Provide the (X, Y) coordinate of the cell's center where the given text is located.  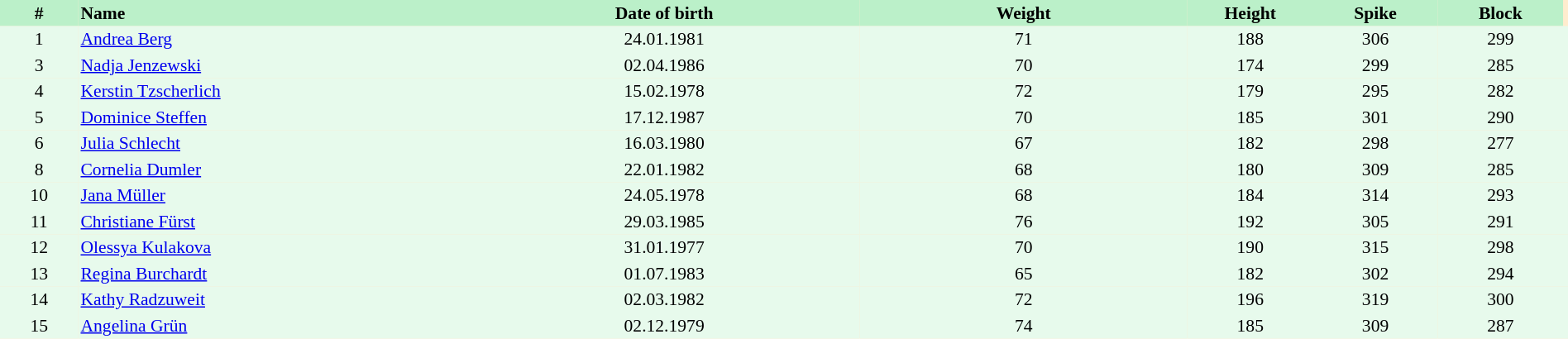
5 (39, 117)
65 (1024, 274)
301 (1374, 117)
24.01.1981 (664, 40)
Nadja Jenzewski (273, 65)
Olessya Kulakova (273, 248)
179 (1250, 91)
300 (1500, 299)
17.12.1987 (664, 117)
22.01.1982 (664, 169)
76 (1024, 222)
# (39, 13)
Julia Schlecht (273, 144)
Cornelia Dumler (273, 169)
Weight (1024, 13)
24.05.1978 (664, 195)
305 (1374, 222)
15.02.1978 (664, 91)
10 (39, 195)
Andrea Berg (273, 40)
Christiane Fürst (273, 222)
3 (39, 65)
Spike (1374, 13)
11 (39, 222)
02.03.1982 (664, 299)
02.04.1986 (664, 65)
Angelina Grün (273, 326)
Kathy Radzuweit (273, 299)
295 (1374, 91)
290 (1500, 117)
Jana Müller (273, 195)
196 (1250, 299)
Regina Burchardt (273, 274)
291 (1500, 222)
180 (1250, 169)
13 (39, 274)
71 (1024, 40)
314 (1374, 195)
306 (1374, 40)
4 (39, 91)
287 (1500, 326)
188 (1250, 40)
1 (39, 40)
14 (39, 299)
01.07.1983 (664, 274)
190 (1250, 248)
6 (39, 144)
277 (1500, 144)
294 (1500, 274)
Block (1500, 13)
Dominice Steffen (273, 117)
02.12.1979 (664, 326)
15 (39, 326)
29.03.1985 (664, 222)
302 (1374, 274)
Name (273, 13)
12 (39, 248)
315 (1374, 248)
319 (1374, 299)
67 (1024, 144)
293 (1500, 195)
Height (1250, 13)
31.01.1977 (664, 248)
74 (1024, 326)
282 (1500, 91)
184 (1250, 195)
192 (1250, 222)
16.03.1980 (664, 144)
174 (1250, 65)
Date of birth (664, 13)
Kerstin Tzscherlich (273, 91)
8 (39, 169)
